Capture the cell that displays the provided text and extract its [X, Y] central coordinate. 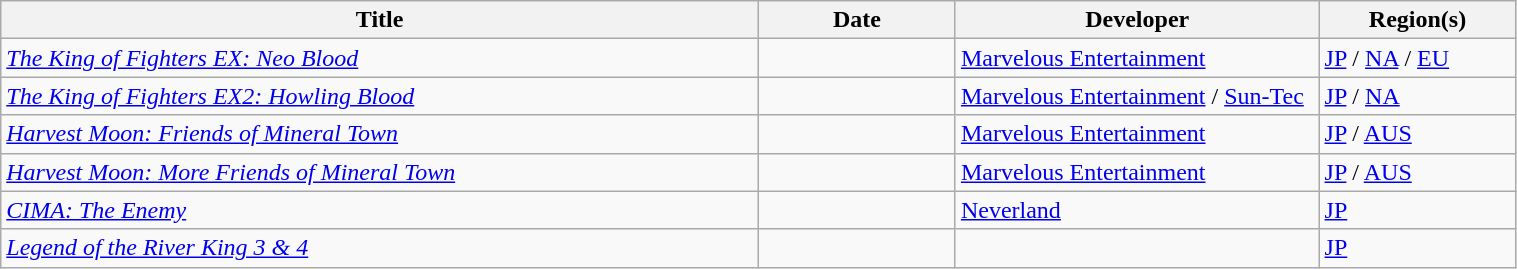
Marvelous Entertainment / Sun-Tec [1137, 96]
Harvest Moon: Friends of Mineral Town [380, 134]
Harvest Moon: More Friends of Mineral Town [380, 172]
CIMA: The Enemy [380, 210]
JP / NA [1418, 96]
Date [856, 20]
The King of Fighters EX: Neo Blood [380, 58]
Neverland [1137, 210]
The King of Fighters EX2: Howling Blood [380, 96]
Title [380, 20]
Legend of the River King 3 & 4 [380, 248]
JP / NA / EU [1418, 58]
Region(s) [1418, 20]
Developer [1137, 20]
